Return the [X, Y] coordinate for the center point of the cell that contains the specified text.  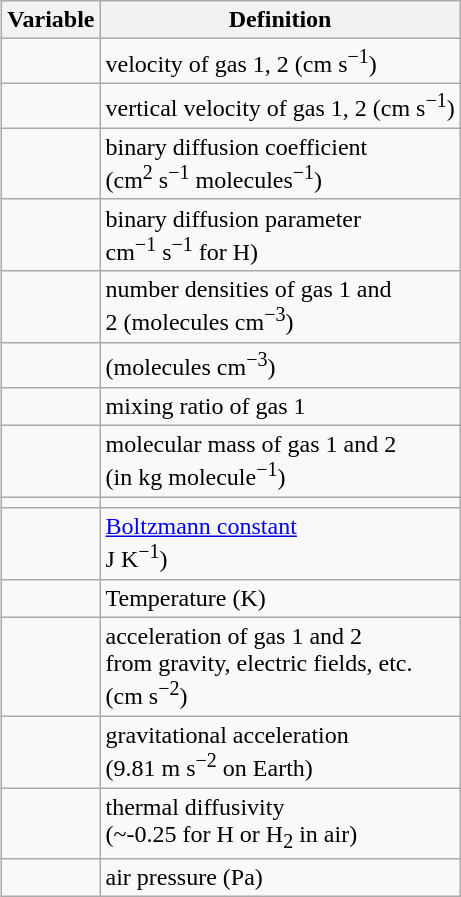
mixing ratio of gas 1 [280, 406]
(molecules cm−3) [280, 366]
Temperature (K) [280, 598]
thermal diffusivity(~-0.25 for H or H2 in air) [280, 824]
Variable [51, 20]
acceleration of gas 1 and 2from gravity, electric fields, etc.(cm s−2) [280, 666]
air pressure (Pa) [280, 878]
binary diffusion coefficient(cm2 s−1 molecules−1) [280, 164]
Definition [280, 20]
velocity of gas 1, 2 (cm s−1) [280, 62]
Boltzmann constantJ K−1) [280, 544]
gravitational acceleration(9.81 m s−2 on Earth) [280, 752]
molecular mass of gas 1 and 2(in kg molecule−1) [280, 461]
vertical velocity of gas 1, 2 (cm s−1) [280, 106]
binary diffusion parameter cm−1 s−1 for H) [280, 235]
number densities of gas 1 and2 (molecules cm−3) [280, 307]
